Return [x, y] of the center of cell containing provided text 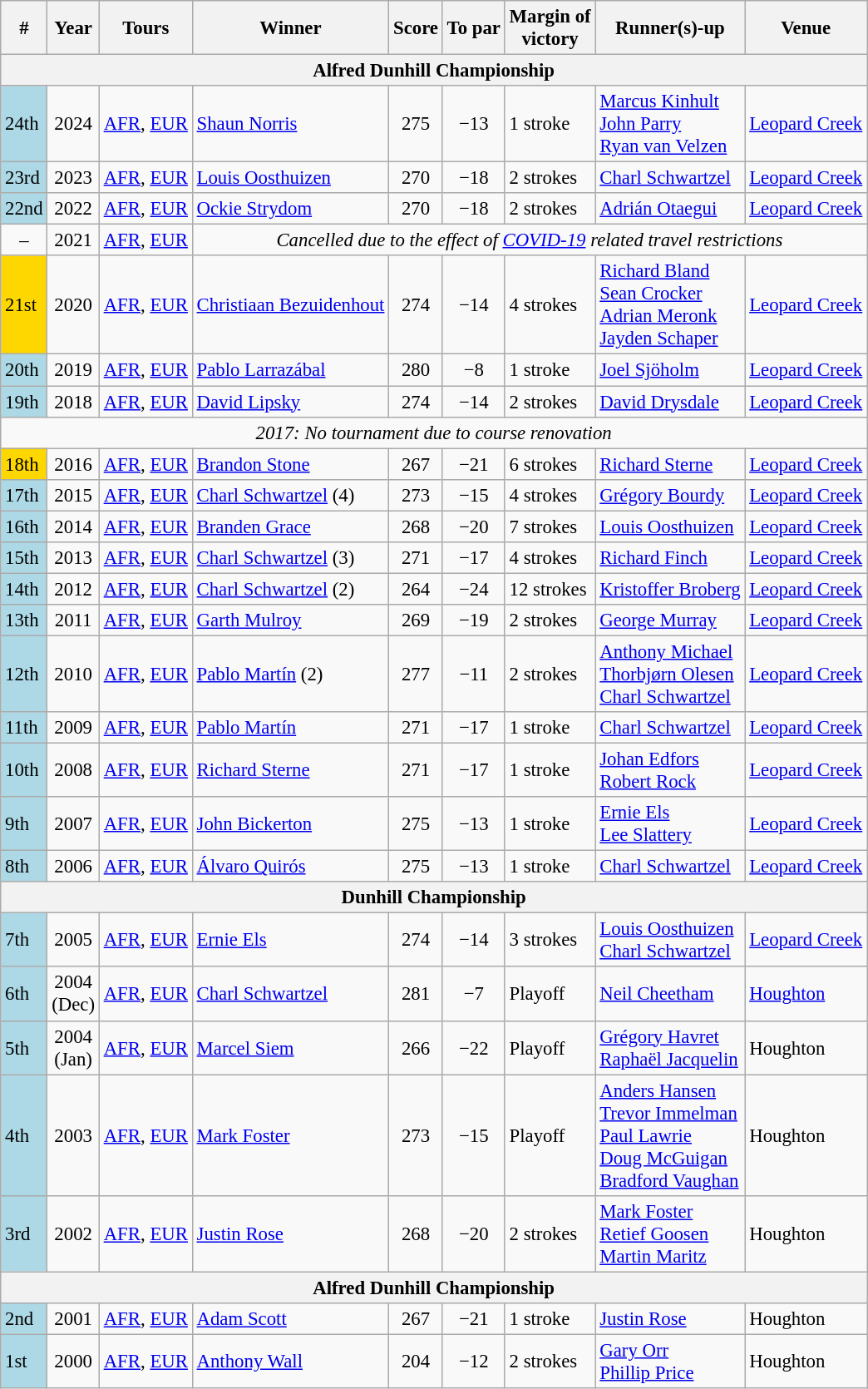
Anthony Wall [290, 1361]
18th [24, 464]
Dunhill Championship [434, 897]
15th [24, 558]
2000 [73, 1361]
David Lipsky [290, 402]
−19 [474, 620]
Cancelled due to the effect of COVID-19 related travel restrictions [529, 240]
Louis Oosthuizen Charl Schwartzel [670, 940]
7th [24, 940]
2014 [73, 526]
2004(Dec) [73, 995]
2006 [73, 867]
2003 [73, 1135]
Richard Finch [670, 558]
Pablo Larrazábal [290, 370]
2016 [73, 464]
Álvaro Quirós [290, 867]
Christiaan Bezuidenhout [290, 306]
Brandon Stone [290, 464]
2nd [24, 1319]
2004(Jan) [73, 1048]
Mark Foster [290, 1135]
−8 [474, 370]
Shaun Norris [290, 124]
Anthony Michael Thorbjørn Olesen Charl Schwartzel [670, 674]
Winner [290, 28]
281 [416, 995]
Mark Foster Retief Goosen Martin Maritz [670, 1233]
3rd [24, 1233]
David Drysdale [670, 402]
Pablo Martín (2) [290, 674]
2015 [73, 495]
−11 [474, 674]
Marcus Kinhult John Parry Ryan van Velzen [670, 124]
Garth Mulroy [290, 620]
Joel Sjöholm [670, 370]
269 [416, 620]
Year [73, 28]
22nd [24, 209]
17th [24, 495]
4th [24, 1135]
10th [24, 770]
Kristoffer Broberg [670, 589]
280 [416, 370]
2020 [73, 306]
−7 [474, 995]
Score [416, 28]
Adam Scott [290, 1319]
266 [416, 1048]
Grégory Havret Raphaël Jacquelin [670, 1048]
7 strokes [550, 526]
20th [24, 370]
Tours [145, 28]
23rd [24, 178]
6 strokes [550, 464]
Gary Orr Phillip Price [670, 1361]
Richard Bland Sean Crocker Adrian Meronk Jayden Schaper [670, 306]
Pablo Martín [290, 728]
2012 [73, 589]
Charl Schwartzel (3) [290, 558]
John Bickerton [290, 823]
2009 [73, 728]
2018 [73, 402]
2019 [73, 370]
−12 [474, 1361]
6th [24, 995]
11th [24, 728]
1st [24, 1361]
12th [24, 674]
3 strokes [550, 940]
Marcel Siem [290, 1048]
Runner(s)-up [670, 28]
Ernie Els Lee Slattery [670, 823]
Johan Edfors Robert Rock [670, 770]
George Murray [670, 620]
2021 [73, 240]
2010 [73, 674]
Charl Schwartzel (4) [290, 495]
2008 [73, 770]
24th [24, 124]
Adrián Otaegui [670, 209]
2001 [73, 1319]
5th [24, 1048]
Charl Schwartzel (2) [290, 589]
# [24, 28]
Ernie Els [290, 940]
2017: No tournament due to course renovation [434, 433]
– [24, 240]
To par [474, 28]
Grégory Bourdy [670, 495]
Venue [806, 28]
Ockie Strydom [290, 209]
−24 [474, 589]
21st [24, 306]
19th [24, 402]
2022 [73, 209]
Neil Cheetham [670, 995]
277 [416, 674]
14th [24, 589]
2013 [73, 558]
2007 [73, 823]
8th [24, 867]
264 [416, 589]
2005 [73, 940]
−22 [474, 1048]
2024 [73, 124]
12 strokes [550, 589]
Branden Grace [290, 526]
2011 [73, 620]
13th [24, 620]
9th [24, 823]
Margin ofvictory [550, 28]
Anders Hansen Trevor Immelman Paul Lawrie Doug McGuigan Bradford Vaughan [670, 1135]
2023 [73, 178]
204 [416, 1361]
2002 [73, 1233]
16th [24, 526]
